Scan for the cell matching the given text and deliver its (X, Y) coordinate at center. 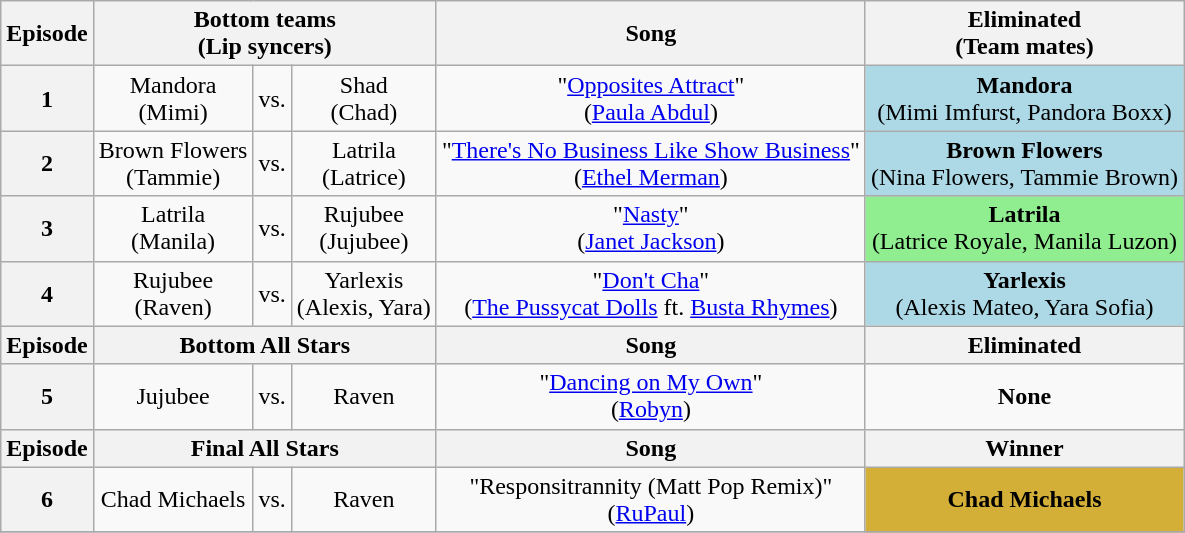
Eliminated(Team mates) (1024, 34)
Rujubee(Jujubee) (364, 228)
None (1024, 396)
6 (47, 500)
Jujubee (173, 396)
Rujubee(Raven) (173, 294)
Brown Flowers(Nina Flowers, Tammie Brown) (1024, 164)
5 (47, 396)
Eliminated (1024, 345)
4 (47, 294)
"Opposites Attract"(Paula Abdul) (650, 98)
1 (47, 98)
Latrila(Latrice Royale, Manila Luzon) (1024, 228)
Final All Stars (264, 448)
2 (47, 164)
Winner (1024, 448)
Yarlexis(Alexis Mateo, Yara Sofia) (1024, 294)
"There's No Business Like Show Business"(Ethel Merman) (650, 164)
3 (47, 228)
"Responsitrannity (Matt Pop Remix)"(RuPaul) (650, 500)
Yarlexis(Alexis, Yara) (364, 294)
Shad(Chad) (364, 98)
Mandora(Mimi Imfurst, Pandora Boxx) (1024, 98)
Mandora(Mimi) (173, 98)
"Don't Cha"(The Pussycat Dolls ft. Busta Rhymes) (650, 294)
Brown Flowers(Tammie) (173, 164)
Bottom All Stars (264, 345)
"Dancing on My Own"(Robyn) (650, 396)
Bottom teams(Lip syncers) (264, 34)
Latrila(Latrice) (364, 164)
Latrila(Manila) (173, 228)
"Nasty"(Janet Jackson) (650, 228)
